Detect which cell encompasses the target text, then output its (x, y) center coordinate. 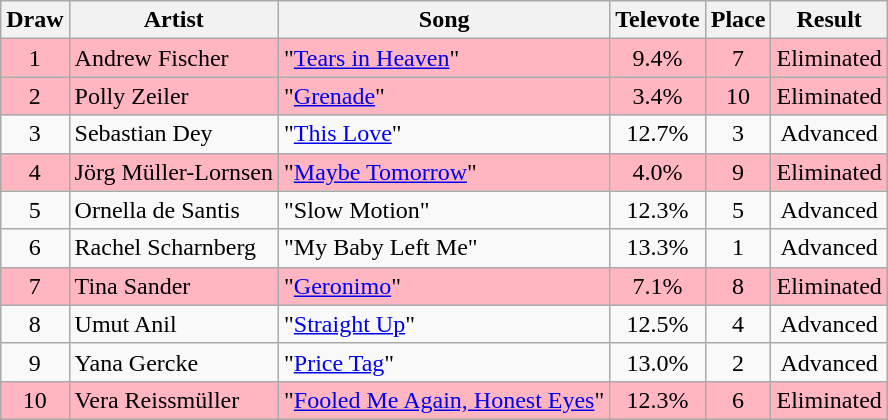
Ornella de Santis (174, 210)
"This Love" (444, 134)
12.7% (658, 134)
4.0% (658, 172)
13.0% (658, 362)
"Geronimo" (444, 286)
Vera Reissmüller (174, 400)
"Slow Motion" (444, 210)
Sebastian Dey (174, 134)
3.4% (658, 96)
Jörg Müller-Lornsen (174, 172)
"My Baby Left Me" (444, 248)
Polly Zeiler (174, 96)
Andrew Fischer (174, 58)
Place (738, 20)
7.1% (658, 286)
Tina Sander (174, 286)
Umut Anil (174, 324)
Rachel Scharnberg (174, 248)
9.4% (658, 58)
"Maybe Tomorrow" (444, 172)
12.5% (658, 324)
"Tears in Heaven" (444, 58)
13.3% (658, 248)
Yana Gercke (174, 362)
"Fooled Me Again, Honest Eyes" (444, 400)
Song (444, 20)
"Straight Up" (444, 324)
Draw (35, 20)
Televote (658, 20)
Artist (174, 20)
Result (829, 20)
"Grenade" (444, 96)
"Price Tag" (444, 362)
